Identify which cell holds the provided text, then report its [x, y] central coordinate. 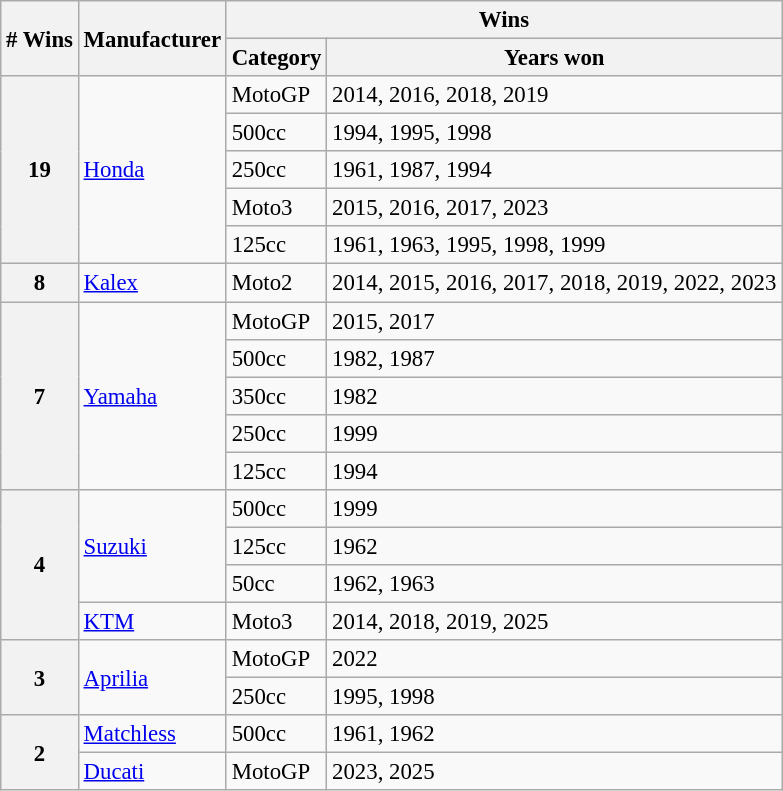
Wins [504, 20]
2 [40, 752]
1982 [554, 396]
1995, 1998 [554, 697]
1994, 1995, 1998 [554, 133]
50cc [276, 584]
1962, 1963 [554, 584]
KTM [152, 621]
Years won [554, 58]
4 [40, 565]
350cc [276, 396]
Manufacturer [152, 38]
Category [276, 58]
1982, 1987 [554, 358]
# Wins [40, 38]
Aprilia [152, 678]
Matchless [152, 734]
1961, 1963, 1995, 1998, 1999 [554, 245]
2015, 2016, 2017, 2023 [554, 208]
2014, 2015, 2016, 2017, 2018, 2019, 2022, 2023 [554, 283]
Suzuki [152, 546]
1994 [554, 471]
8 [40, 283]
2022 [554, 659]
7 [40, 396]
2014, 2016, 2018, 2019 [554, 95]
2014, 2018, 2019, 2025 [554, 621]
Honda [152, 170]
1961, 1987, 1994 [554, 170]
Yamaha [152, 396]
2023, 2025 [554, 772]
Kalex [152, 283]
Moto2 [276, 283]
3 [40, 678]
Ducati [152, 772]
19 [40, 170]
1962 [554, 546]
2015, 2017 [554, 321]
1961, 1962 [554, 734]
